Output the (X, Y) coordinate of the center of the cell containing the given text.  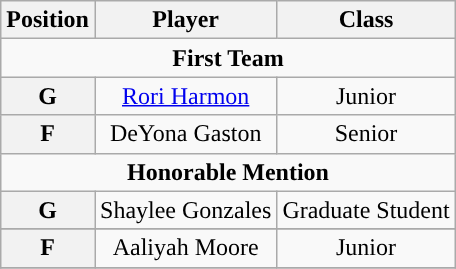
Aaliyah Moore (185, 248)
Class (366, 20)
Graduate Student (366, 210)
Shaylee Gonzales (185, 210)
First Team (228, 58)
DeYona Gaston (185, 134)
Honorable Mention (228, 172)
Senior (366, 134)
Rori Harmon (185, 96)
Player (185, 20)
Position (48, 20)
